From the cell containing the given text, extract its center point as [x, y] coordinate. 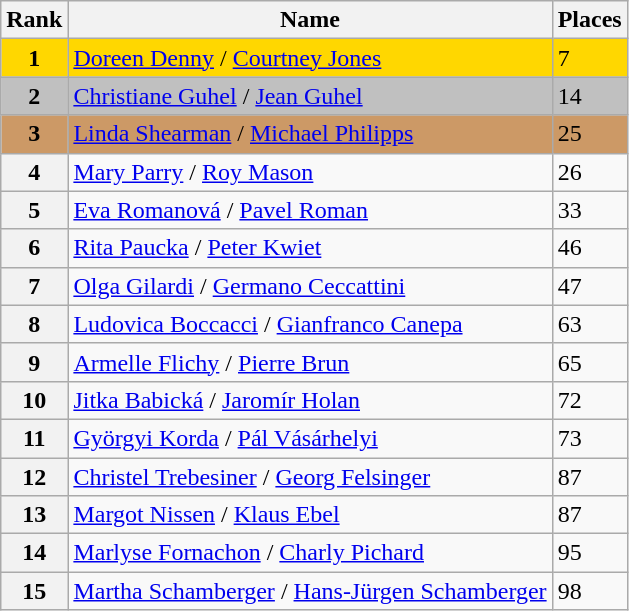
95 [590, 553]
13 [34, 515]
Rank [34, 20]
Mary Parry / Roy Mason [310, 172]
Ludovica Boccacci / Gianfranco Canepa [310, 324]
9 [34, 362]
Name [310, 20]
Eva Romanová / Pavel Roman [310, 210]
98 [590, 591]
Christel Trebesiner / Georg Felsinger [310, 477]
6 [34, 248]
8 [34, 324]
Jitka Babická / Jaromír Holan [310, 400]
4 [34, 172]
Rita Paucka / Peter Kwiet [310, 248]
65 [590, 362]
Christiane Guhel / Jean Guhel [310, 96]
1 [34, 58]
Doreen Denny / Courtney Jones [310, 58]
72 [590, 400]
Margot Nissen / Klaus Ebel [310, 515]
Armelle Flichy / Pierre Brun [310, 362]
11 [34, 438]
Marlyse Fornachon / Charly Pichard [310, 553]
47 [590, 286]
25 [590, 134]
46 [590, 248]
73 [590, 438]
Linda Shearman / Michael Philipps [310, 134]
12 [34, 477]
33 [590, 210]
26 [590, 172]
Martha Schamberger / Hans-Jürgen Schamberger [310, 591]
10 [34, 400]
63 [590, 324]
Olga Gilardi / Germano Ceccattini [310, 286]
Places [590, 20]
5 [34, 210]
15 [34, 591]
2 [34, 96]
3 [34, 134]
Györgyi Korda / Pál Vásárhelyi [310, 438]
